For the text-containing cell, return its midpoint in [X, Y] coordinate format. 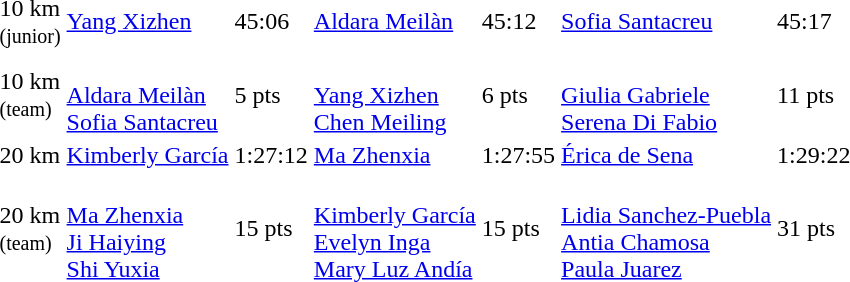
5 pts [271, 95]
Yang XizhenChen Meiling [394, 95]
1:27:12 [271, 155]
Aldara MeilànSofia Santacreu [148, 95]
Érica de Sena [666, 155]
6 pts [518, 95]
Kimberly García [148, 155]
1:27:55 [518, 155]
Ma Zhenxia [394, 155]
Giulia GabrieleSerena Di Fabio [666, 95]
